Return the [X, Y] coordinate for the center point of the cell that contains the specified text.  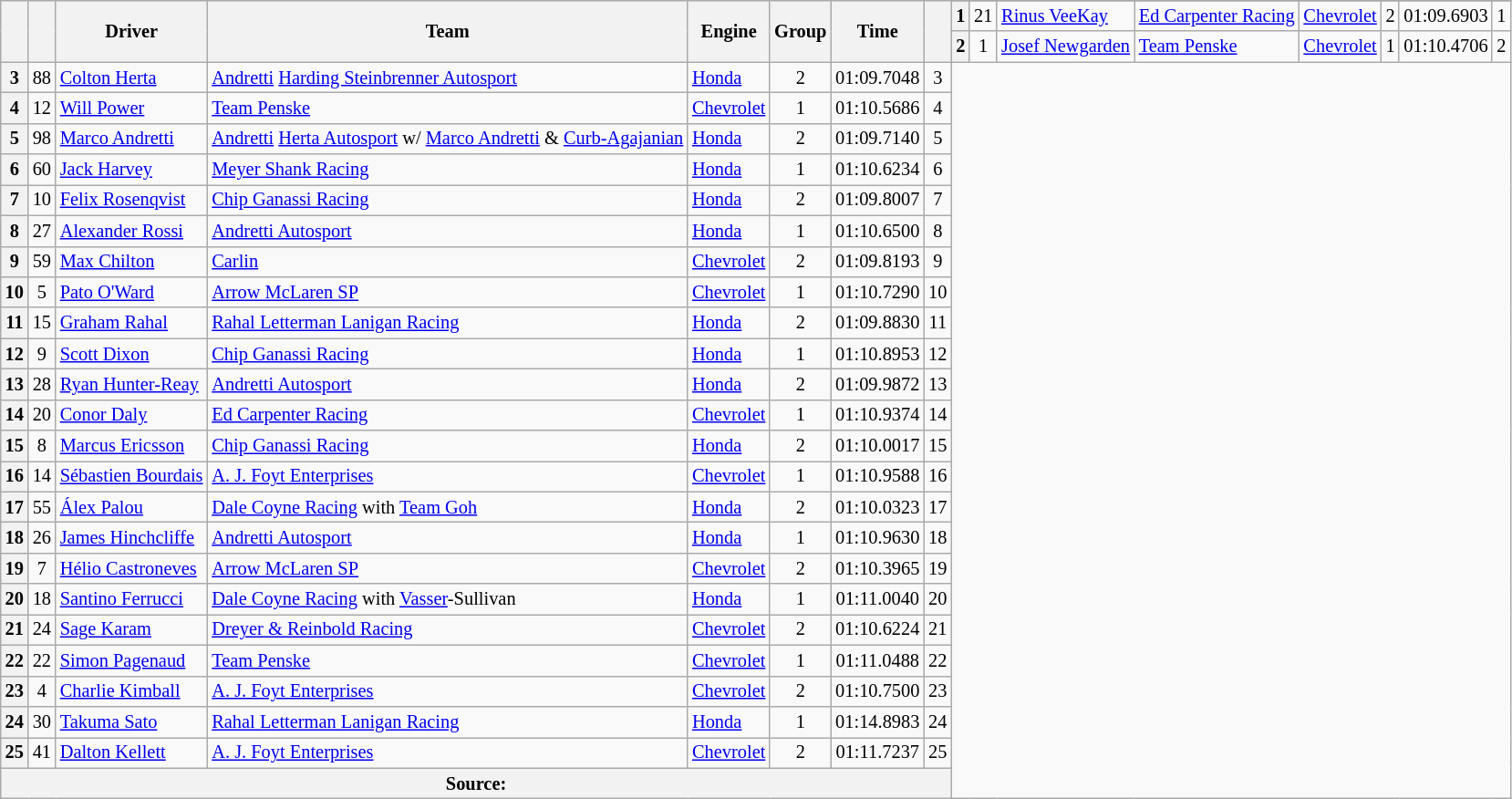
60 [42, 170]
88 [42, 78]
Jack Harvey [131, 170]
01:14.8983 [877, 721]
01:10.9374 [877, 415]
01:09.9872 [877, 384]
41 [42, 752]
01:10.7500 [877, 691]
Ryan Hunter-Reay [131, 384]
Graham Rahal [131, 323]
01:10.8953 [877, 354]
Meyer Shank Racing [447, 170]
01:11.0488 [877, 660]
Felix Rosenqvist [131, 200]
Charlie Kimball [131, 691]
01:09.7048 [877, 78]
01:09.7140 [877, 139]
01:11.7237 [877, 752]
27 [42, 231]
55 [42, 507]
01:10.0017 [877, 446]
01:10.9630 [877, 537]
Alexander Rossi [131, 231]
01:10.0323 [877, 507]
Conor Daly [131, 415]
Dale Coyne Racing with Vasser-Sullivan [447, 599]
Takuma Sato [131, 721]
Dale Coyne Racing with Team Goh [447, 507]
Álex Palou [131, 507]
01:10.7290 [877, 292]
Pato O'Ward [131, 292]
26 [42, 537]
Marcus Ericsson [131, 446]
98 [42, 139]
01:10.6500 [877, 231]
Santino Ferrucci [131, 599]
Hélio Castroneves [131, 568]
Andretti Herta Autosport w/ Marco Andretti & Curb-Agajanian [447, 139]
01:09.6903 [1445, 16]
01:09.8830 [877, 323]
30 [42, 721]
Time [877, 31]
01:11.0040 [877, 599]
Colton Herta [131, 78]
Engine [729, 31]
Max Chilton [131, 262]
01:10.3965 [877, 568]
28 [42, 384]
59 [42, 262]
Simon Pagenaud [131, 660]
01:09.8007 [877, 200]
Carlin [447, 262]
Andretti Harding Steinbrenner Autosport [447, 78]
Sage Karam [131, 629]
Driver [131, 31]
Scott Dixon [131, 354]
Dreyer & Reinbold Racing [447, 629]
01:10.4706 [1445, 47]
James Hinchcliffe [131, 537]
01:10.6234 [877, 170]
Rinus VeeKay [1065, 16]
Team [447, 31]
Group [801, 31]
Dalton Kellett [131, 752]
Source: [476, 783]
Sébastien Bourdais [131, 476]
01:10.6224 [877, 629]
01:10.5686 [877, 108]
01:09.8193 [877, 262]
01:10.9588 [877, 476]
Marco Andretti [131, 139]
Josef Newgarden [1065, 47]
Will Power [131, 108]
